Search for the cell housing the specified text and yield its [X, Y] center coordinate. 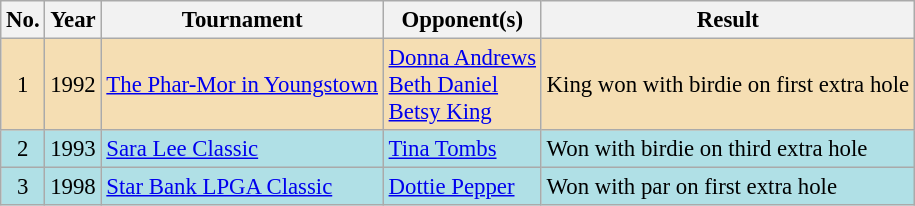
1993 [73, 149]
3 [23, 187]
Won with par on first extra hole [728, 187]
Star Bank LPGA Classic [242, 187]
1 [23, 85]
Opponent(s) [462, 20]
Dottie Pepper [462, 187]
Won with birdie on third extra hole [728, 149]
2 [23, 149]
Year [73, 20]
Tournament [242, 20]
The Phar-Mor in Youngstown [242, 85]
King won with birdie on first extra hole [728, 85]
Donna Andrews Beth Daniel Betsy King [462, 85]
Tina Tombs [462, 149]
1992 [73, 85]
Sara Lee Classic [242, 149]
Result [728, 20]
1998 [73, 187]
No. [23, 20]
